Find where the given text appears and provide that cell's center as (X, Y) coordinate. 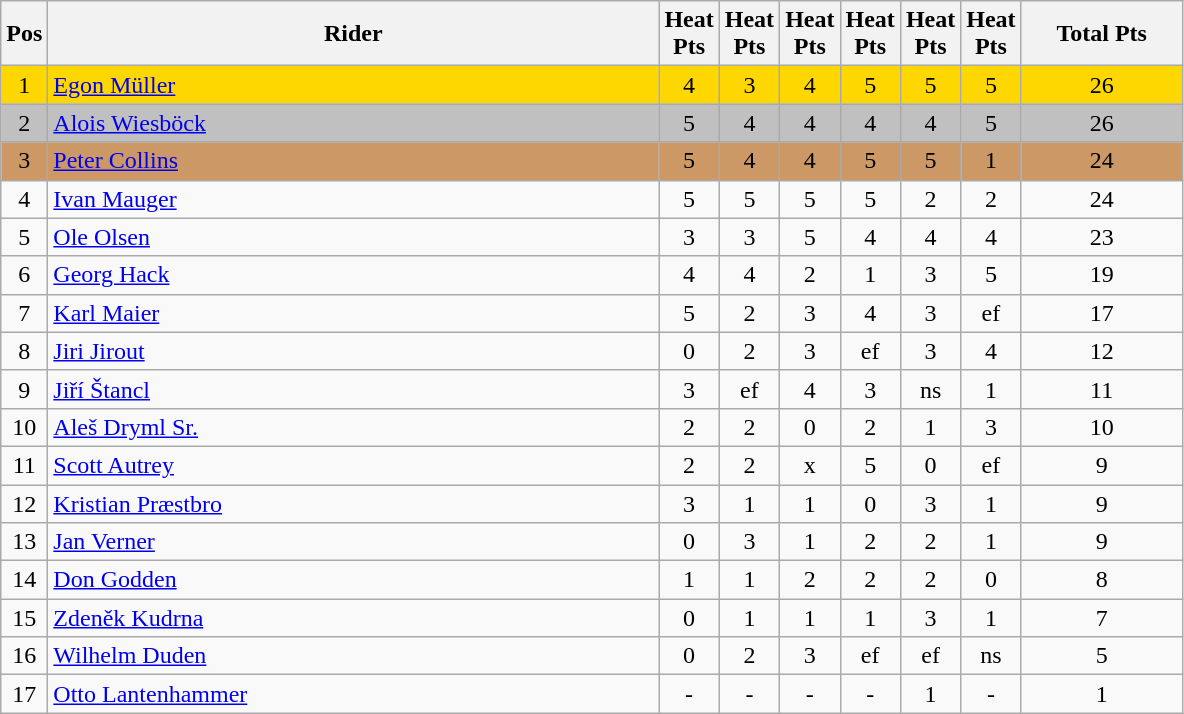
Jiri Jirout (354, 351)
Kristian Præstbro (354, 503)
Otto Lantenhammer (354, 694)
Jiří Štancl (354, 389)
Scott Autrey (354, 465)
Pos (24, 34)
Ivan Mauger (354, 199)
Zdeněk Kudrna (354, 618)
Peter Collins (354, 161)
Total Pts (1102, 34)
16 (24, 656)
Karl Maier (354, 313)
Wilhelm Duden (354, 656)
Aleš Dryml Sr. (354, 427)
6 (24, 275)
Jan Verner (354, 542)
Rider (354, 34)
15 (24, 618)
Georg Hack (354, 275)
Ole Olsen (354, 237)
13 (24, 542)
x (810, 465)
Egon Müller (354, 85)
19 (1102, 275)
14 (24, 580)
Alois Wiesböck (354, 123)
23 (1102, 237)
Don Godden (354, 580)
